Scan for the cell matching the given text and deliver its (X, Y) coordinate at center. 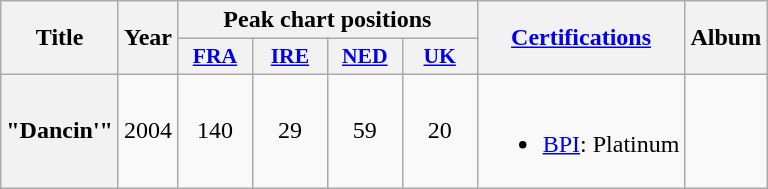
140 (216, 130)
UK (440, 57)
59 (364, 130)
NED (364, 57)
Year (148, 38)
BPI: Platinum (581, 130)
Certifications (581, 38)
Title (60, 38)
Album (726, 38)
IRE (290, 57)
FRA (216, 57)
Peak chart positions (328, 20)
"Dancin'" (60, 130)
29 (290, 130)
20 (440, 130)
2004 (148, 130)
